Search for the cell housing the specified text and yield its (x, y) center coordinate. 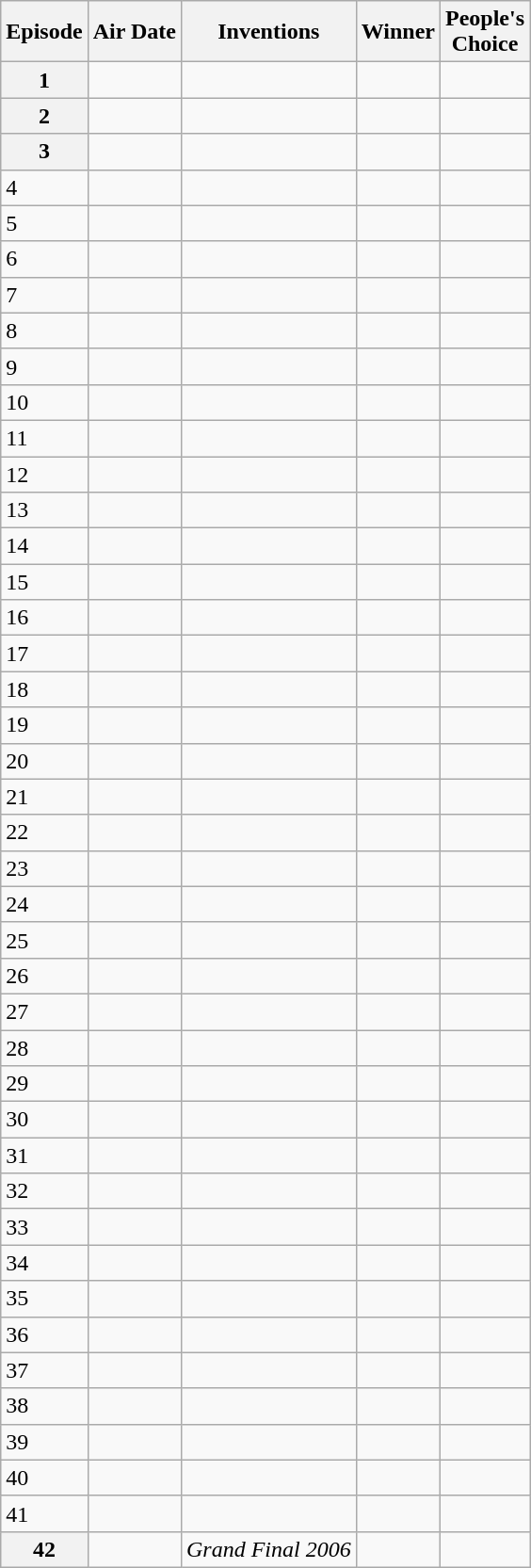
Grand Final 2006 (268, 1549)
5 (44, 223)
31 (44, 1156)
9 (44, 366)
26 (44, 976)
7 (44, 295)
22 (44, 832)
18 (44, 689)
Air Date (134, 32)
35 (44, 1299)
17 (44, 654)
1 (44, 80)
38 (44, 1406)
People'sChoice (484, 32)
33 (44, 1227)
Episode (44, 32)
Inventions (268, 32)
6 (44, 259)
30 (44, 1120)
Winner (397, 32)
15 (44, 582)
29 (44, 1084)
8 (44, 331)
34 (44, 1263)
41 (44, 1513)
27 (44, 1011)
20 (44, 761)
19 (44, 725)
13 (44, 510)
21 (44, 797)
4 (44, 187)
42 (44, 1549)
14 (44, 546)
16 (44, 618)
36 (44, 1334)
3 (44, 152)
24 (44, 904)
23 (44, 868)
40 (44, 1478)
11 (44, 438)
25 (44, 940)
12 (44, 474)
10 (44, 402)
32 (44, 1191)
37 (44, 1370)
28 (44, 1048)
39 (44, 1442)
2 (44, 116)
